From the cell containing the given text, extract its center point as (X, Y) coordinate. 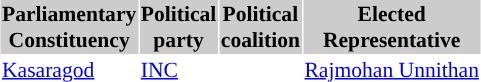
Political party (178, 27)
Elected Representative (392, 27)
Political coalition (260, 27)
Parliamentary Constituency (68, 27)
